Identify which cell holds the provided text, then report its (x, y) central coordinate. 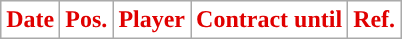
Date (30, 20)
Contract until (270, 20)
Pos. (86, 20)
Player (152, 20)
Ref. (374, 20)
